Locate the cell with the specified text and output its [x, y] center coordinate. 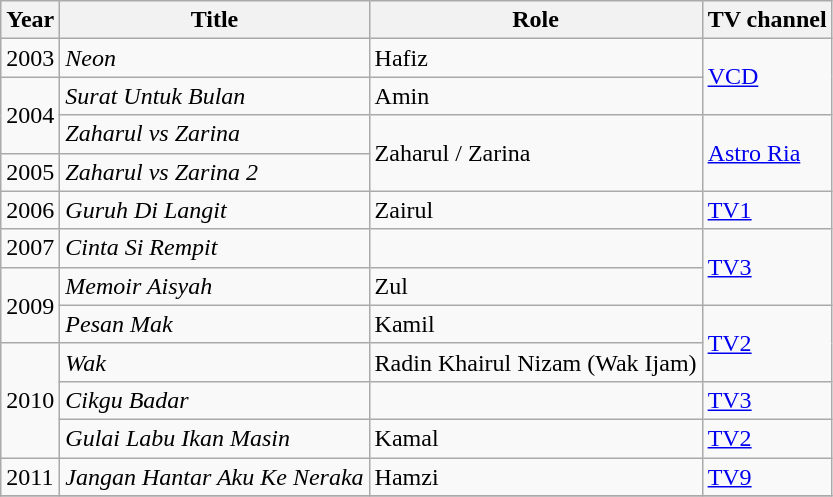
VCD [767, 77]
Jangan Hantar Aku Ke Neraka [214, 477]
Title [214, 20]
Cikgu Badar [214, 400]
Role [536, 20]
TV1 [767, 210]
2007 [30, 248]
Zaharul / Zarina [536, 153]
Zaharul vs Zarina [214, 134]
Guruh Di Langit [214, 210]
Radin Khairul Nizam (Wak Ijam) [536, 362]
Gulai Labu Ikan Masin [214, 438]
Zul [536, 286]
2009 [30, 305]
TV channel [767, 20]
2006 [30, 210]
Zairul [536, 210]
Surat Untuk Bulan [214, 96]
Amin [536, 96]
Cinta Si Rempit [214, 248]
Year [30, 20]
2010 [30, 400]
Zaharul vs Zarina 2 [214, 172]
Hafiz [536, 58]
Kamal [536, 438]
Pesan Mak [214, 324]
2003 [30, 58]
TV9 [767, 477]
Neon [214, 58]
Hamzi [536, 477]
Astro Ria [767, 153]
2011 [30, 477]
2005 [30, 172]
Kamil [536, 324]
2004 [30, 115]
Wak [214, 362]
Memoir Aisyah [214, 286]
